Extract the (x, y) coordinate from the center of the cell holding the provided text.  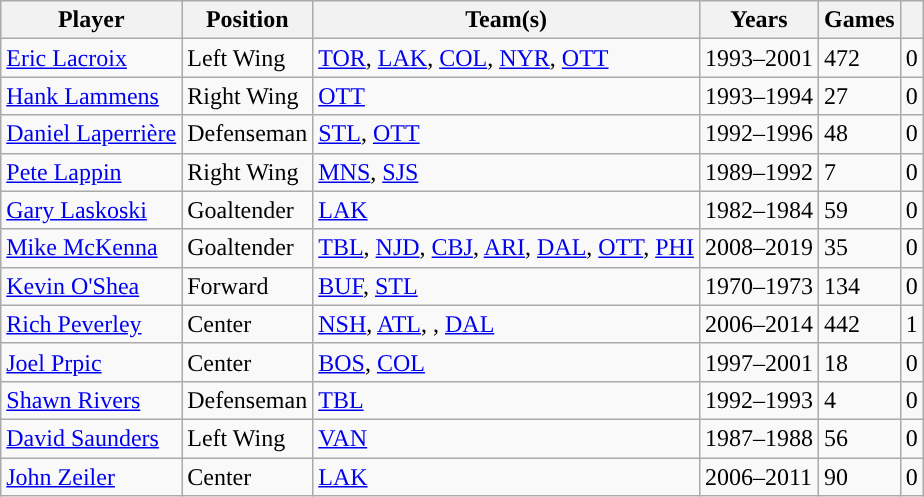
Pete Lappin (92, 172)
Shawn Rivers (92, 400)
TBL, NJD, CBJ, ARI, DAL, OTT, PHI (506, 248)
Gary Laskoski (92, 210)
1987–1988 (758, 438)
1993–2001 (758, 58)
Hank Lammens (92, 96)
Kevin O'Shea (92, 286)
2006–2011 (758, 477)
1992–1996 (758, 134)
134 (859, 286)
2006–2014 (758, 324)
Daniel Laperrière (92, 134)
MNS, SJS (506, 172)
David Saunders (92, 438)
Eric Lacroix (92, 58)
Forward (248, 286)
48 (859, 134)
472 (859, 58)
Years (758, 20)
442 (859, 324)
1992–1993 (758, 400)
Mike McKenna (92, 248)
STL, OTT (506, 134)
TOR, LAK, COL, NYR, OTT (506, 58)
7 (859, 172)
90 (859, 477)
Rich Peverley (92, 324)
OTT (506, 96)
1 (912, 324)
18 (859, 362)
2008–2019 (758, 248)
NSH, ATL, , DAL (506, 324)
1970–1973 (758, 286)
Games (859, 20)
John Zeiler (92, 477)
1993–1994 (758, 96)
TBL (506, 400)
BOS, COL (506, 362)
59 (859, 210)
Joel Prpic (92, 362)
Player (92, 20)
56 (859, 438)
Position (248, 20)
BUF, STL (506, 286)
1989–1992 (758, 172)
1997–2001 (758, 362)
27 (859, 96)
1982–1984 (758, 210)
VAN (506, 438)
4 (859, 400)
35 (859, 248)
Team(s) (506, 20)
